Identify which cell holds the provided text, then report its [X, Y] central coordinate. 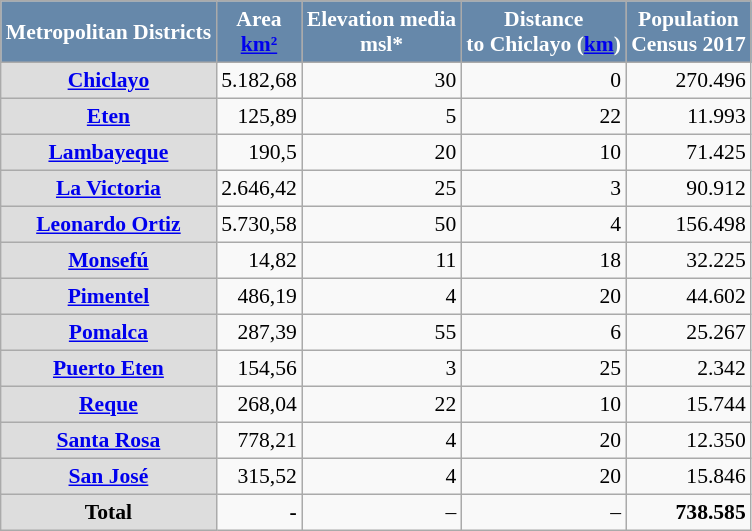
0 [544, 81]
44.602 [688, 297]
486,19 [259, 297]
Monsefú [108, 261]
738.585 [688, 513]
5.730,58 [259, 225]
30 [382, 81]
14,82 [259, 261]
Chiclayo [108, 81]
15.846 [688, 477]
25.267 [688, 333]
268,04 [259, 405]
2.646,42 [259, 189]
5.182,68 [259, 81]
Lambayeque [108, 153]
Pomalca [108, 333]
778,21 [259, 441]
6 [544, 333]
Reque [108, 405]
50 [382, 225]
5 [382, 117]
12.350 [688, 441]
270.496 [688, 81]
Puerto Eten [108, 369]
125,89 [259, 117]
11 [382, 261]
Leonardo Ortiz [108, 225]
90.912 [688, 189]
190,5 [259, 153]
2.342 [688, 369]
55 [382, 333]
Distanceto Chiclayo (km) [544, 32]
Areakm² [259, 32]
154,56 [259, 369]
287,39 [259, 333]
Metropolitan Districts [108, 32]
San José [108, 477]
15.744 [688, 405]
Eten [108, 117]
156.498 [688, 225]
PopulationCensus 2017 [688, 32]
32.225 [688, 261]
La Victoria [108, 189]
18 [544, 261]
71.425 [688, 153]
11.993 [688, 117]
Elevation mediamsl* [382, 32]
Pimentel [108, 297]
Santa Rosa [108, 441]
- [259, 513]
Total [108, 513]
315,52 [259, 477]
